Provide the (x, y) coordinate of the cell's center where the given text is located.  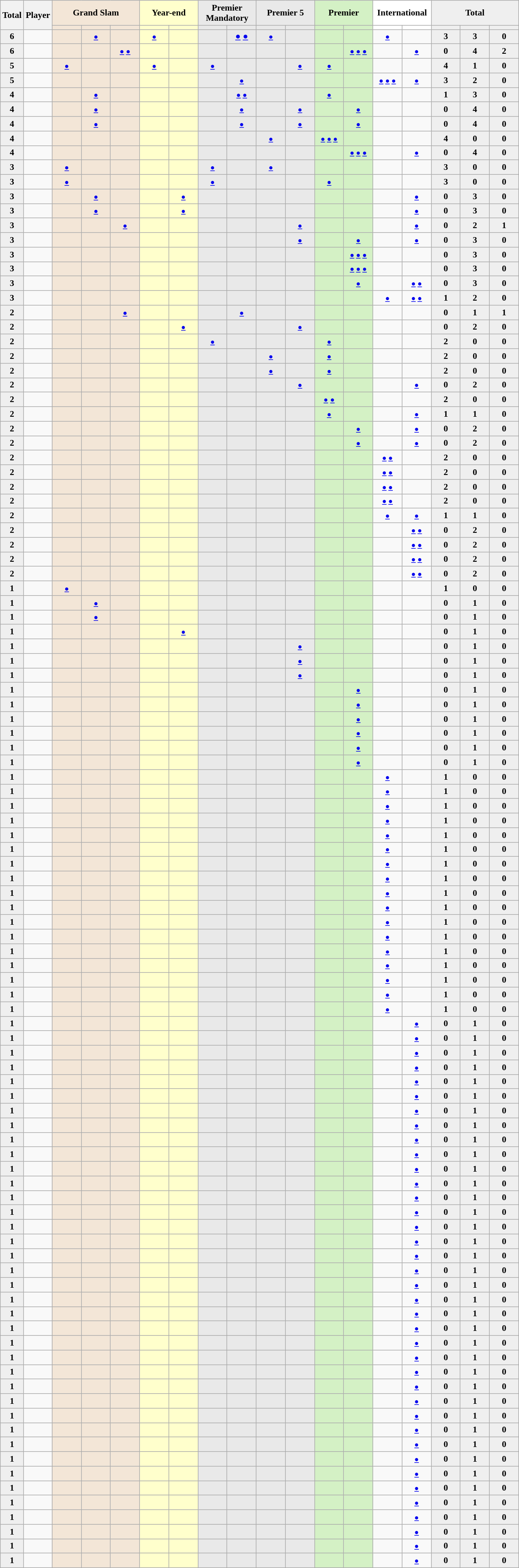
International (402, 13)
Grand Slam (96, 13)
Year-end (169, 13)
Premier (344, 13)
Premier Mandatory (227, 13)
Premier 5 (286, 13)
Player (38, 15)
